Provide the (x, y) coordinate of the cell's center where the given text is located.  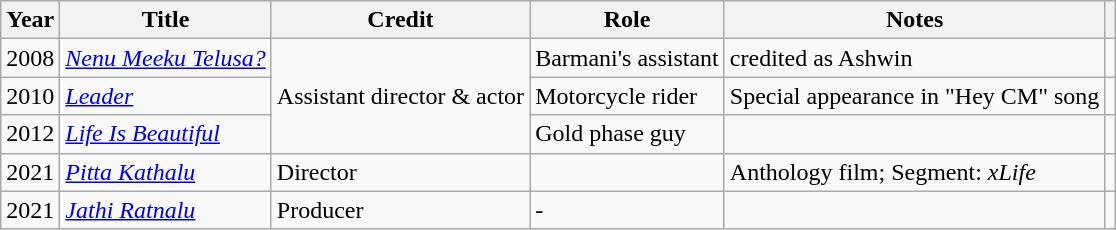
Nenu Meeku Telusa? (166, 58)
Gold phase guy (628, 134)
Director (400, 172)
Producer (400, 210)
Jathi Ratnalu (166, 210)
2012 (30, 134)
Credit (400, 20)
Year (30, 20)
Pitta Kathalu (166, 172)
Notes (914, 20)
credited as Ashwin (914, 58)
Leader (166, 96)
- (628, 210)
Title (166, 20)
Motorcycle rider (628, 96)
Anthology film; Segment: xLife (914, 172)
2008 (30, 58)
Life Is Beautiful (166, 134)
Special appearance in "Hey CM" song (914, 96)
Role (628, 20)
2010 (30, 96)
Barmani's assistant (628, 58)
Assistant director & actor (400, 96)
